Output the [x, y] coordinate of the center of the cell containing the given text.  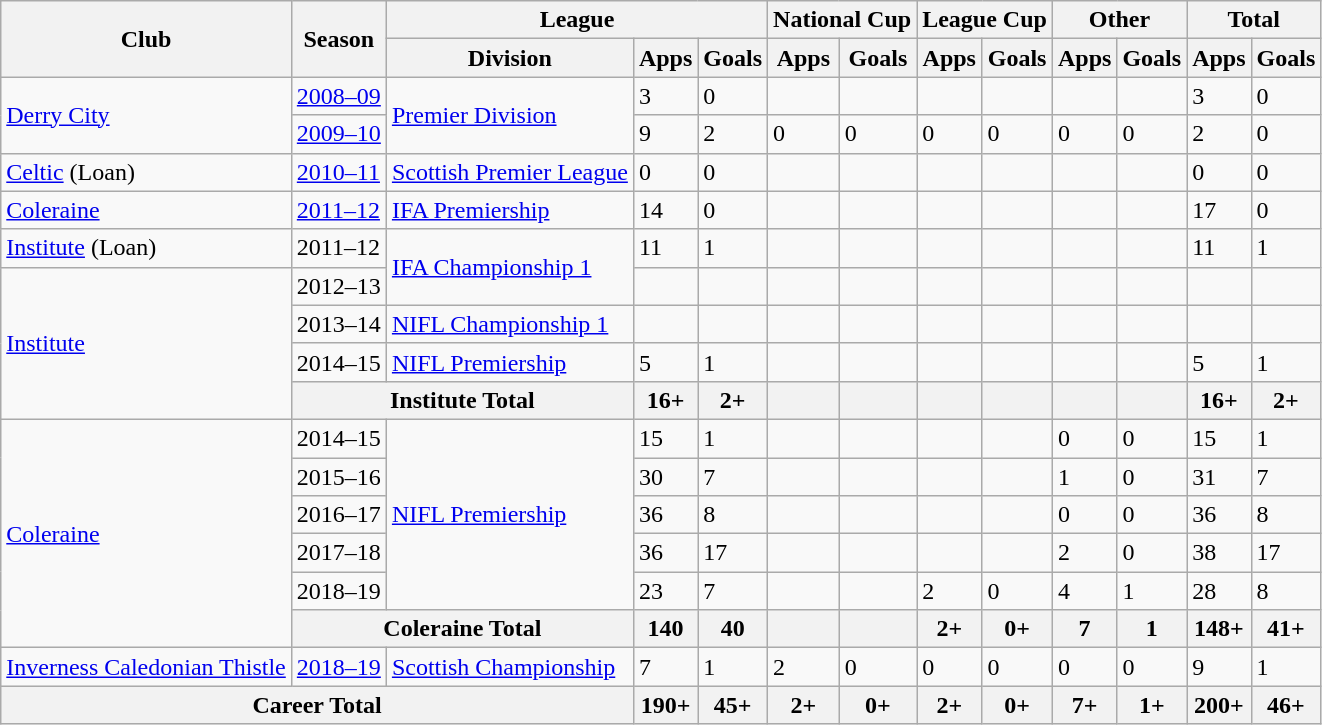
Inverness Caledonian Thistle [146, 667]
IFA Premiership [510, 210]
Derry City [146, 115]
38 [1219, 553]
4 [1084, 591]
Scottish Premier League [510, 172]
Celtic (Loan) [146, 172]
31 [1219, 477]
28 [1219, 591]
148+ [1219, 629]
46+ [1286, 705]
Institute [146, 343]
190+ [665, 705]
Season [338, 39]
30 [665, 477]
7+ [1084, 705]
14 [665, 210]
2009–10 [338, 134]
200+ [1219, 705]
Coleraine Total [462, 629]
2016–17 [338, 515]
2010–11 [338, 172]
2017–18 [338, 553]
45+ [733, 705]
Institute Total [462, 400]
41+ [1286, 629]
23 [665, 591]
1+ [1152, 705]
Division [510, 58]
NIFL Championship 1 [510, 324]
Scottish Championship [510, 667]
140 [665, 629]
40 [733, 629]
League [576, 20]
Club [146, 39]
2008–09 [338, 96]
Other [1119, 20]
Premier Division [510, 115]
Career Total [318, 705]
League Cup [985, 20]
2012–13 [338, 286]
2013–14 [338, 324]
IFA Championship 1 [510, 267]
Institute (Loan) [146, 248]
Total [1254, 20]
2015–16 [338, 477]
National Cup [842, 20]
